For the text-containing cell, return its midpoint in [x, y] coordinate format. 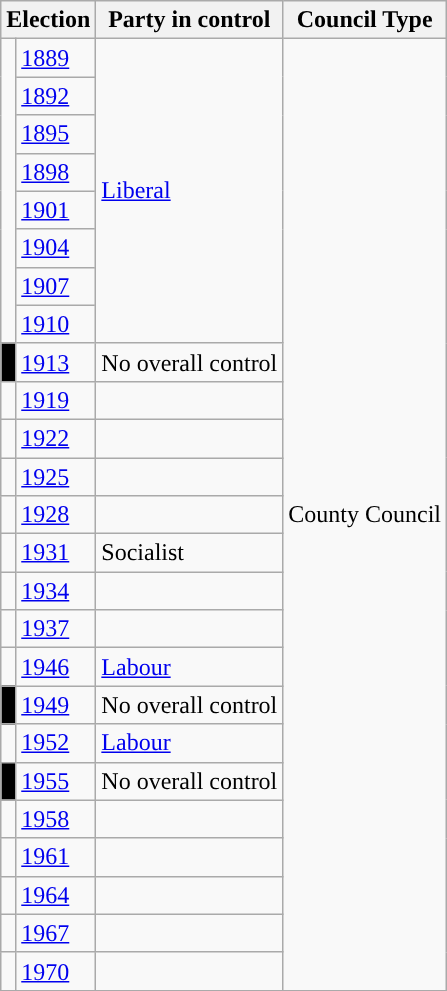
Party in control [190, 20]
1952 [56, 743]
1922 [56, 438]
Socialist [190, 553]
1937 [56, 629]
1901 [56, 210]
1961 [56, 857]
1964 [56, 895]
1889 [56, 58]
Council Type [365, 20]
County Council [365, 515]
1919 [56, 400]
1928 [56, 515]
1949 [56, 705]
1958 [56, 819]
1892 [56, 96]
1895 [56, 134]
1898 [56, 172]
1910 [56, 324]
1907 [56, 286]
1934 [56, 591]
1970 [56, 971]
1904 [56, 248]
1946 [56, 667]
1967 [56, 933]
1931 [56, 553]
1913 [56, 362]
1955 [56, 781]
1925 [56, 477]
Liberal [190, 191]
Election [48, 20]
